Determine the (x, y) coordinate at the center of the cell enclosing the given text.  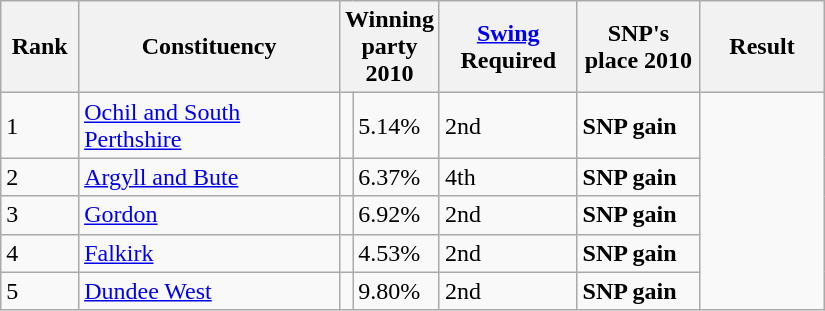
Gordon (210, 215)
Swing Required (508, 47)
3 (40, 215)
9.80% (396, 291)
Winning party 2010 (389, 47)
Falkirk (210, 253)
4 (40, 253)
6.37% (396, 177)
SNP's place 2010 (638, 47)
5 (40, 291)
1 (40, 126)
Dundee West (210, 291)
4.53% (396, 253)
2 (40, 177)
Argyll and Bute (210, 177)
5.14% (396, 126)
4th (508, 177)
Constituency (210, 47)
Rank (40, 47)
Ochil and South Perthshire (210, 126)
Result (762, 47)
6.92% (396, 215)
